Provide the (x, y) coordinate of the cell's center where the given text is located.  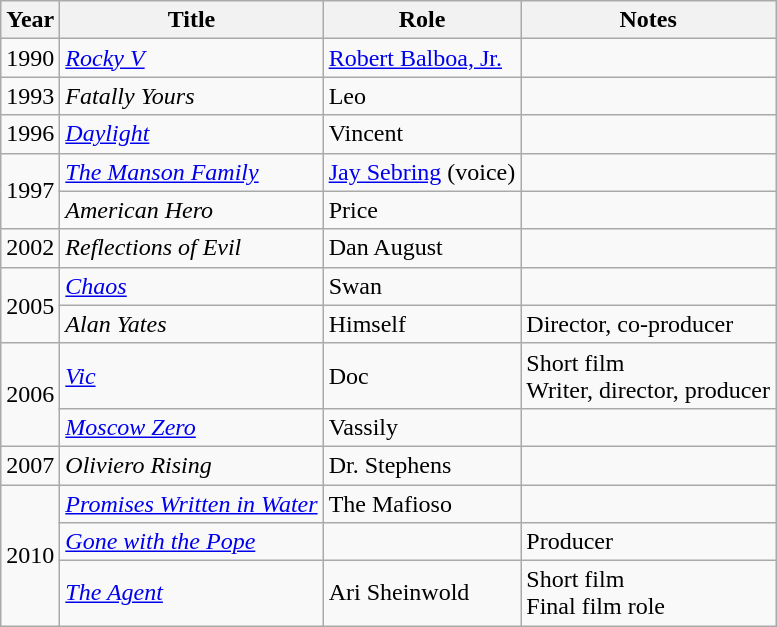
Gone with the Pope (192, 542)
2005 (30, 305)
Promises Written in Water (192, 503)
Role (422, 20)
American Hero (192, 210)
Himself (422, 324)
Dr. Stephens (422, 465)
Producer (648, 542)
2007 (30, 465)
2006 (30, 394)
1990 (30, 58)
The Mafioso (422, 503)
The Agent (192, 594)
Dan August (422, 248)
Daylight (192, 134)
Notes (648, 20)
Vincent (422, 134)
Director, co-producer (648, 324)
2002 (30, 248)
1996 (30, 134)
1993 (30, 96)
Vassily (422, 427)
Leo (422, 96)
Doc (422, 376)
Swan (422, 286)
Chaos (192, 286)
Alan Yates (192, 324)
2010 (30, 554)
Fatally Yours (192, 96)
The Manson Family (192, 172)
Rocky V (192, 58)
Short film Final film role (648, 594)
Jay Sebring (voice) (422, 172)
Moscow Zero (192, 427)
Reflections of Evil (192, 248)
Title (192, 20)
Price (422, 210)
1997 (30, 191)
Robert Balboa, Jr. (422, 58)
Vic (192, 376)
Short filmWriter, director, producer (648, 376)
Oliviero Rising (192, 465)
Ari Sheinwold (422, 594)
Year (30, 20)
